Provide the [X, Y] coordinate of the cell's center where the given text is located.  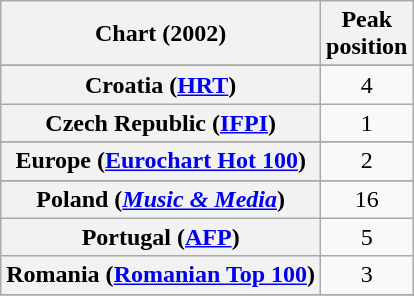
Romania (Romanian Top 100) [161, 275]
16 [367, 199]
Peakposition [367, 34]
3 [367, 275]
Chart (2002) [161, 34]
Czech Republic (IFPI) [161, 123]
Europe (Eurochart Hot 100) [161, 161]
Croatia (HRT) [161, 85]
2 [367, 161]
5 [367, 237]
Poland (Music & Media) [161, 199]
Portugal (AFP) [161, 237]
4 [367, 85]
1 [367, 123]
